Detect which cell encompasses the target text, then output its (X, Y) center coordinate. 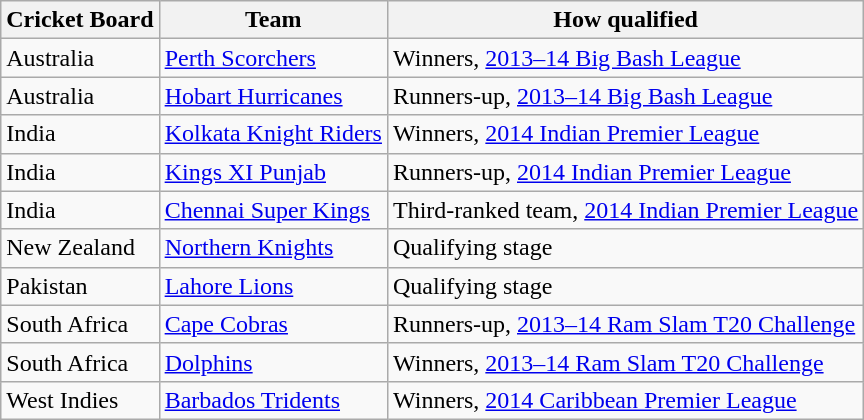
Third-ranked team, 2014 Indian Premier League (625, 210)
Perth Scorchers (273, 58)
Lahore Lions (273, 286)
Kings XI Punjab (273, 172)
Chennai Super Kings (273, 210)
Dolphins (273, 362)
Runners-up, 2013–14 Big Bash League (625, 96)
Kolkata Knight Riders (273, 134)
Hobart Hurricanes (273, 96)
Runners-up, 2014 Indian Premier League (625, 172)
Winners, 2014 Indian Premier League (625, 134)
Runners-up, 2013–14 Ram Slam T20 Challenge (625, 324)
Northern Knights (273, 248)
Winners, 2014 Caribbean Premier League (625, 400)
Pakistan (80, 286)
Cape Cobras (273, 324)
West Indies (80, 400)
Barbados Tridents (273, 400)
Team (273, 20)
New Zealand (80, 248)
Cricket Board (80, 20)
Winners, 2013–14 Ram Slam T20 Challenge (625, 362)
Winners, 2013–14 Big Bash League (625, 58)
How qualified (625, 20)
